Find where the given text appears and provide that cell's center as (X, Y) coordinate. 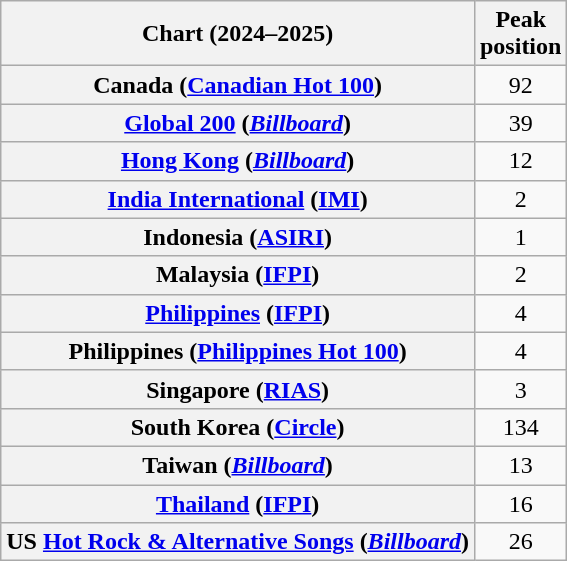
39 (520, 123)
16 (520, 503)
92 (520, 85)
South Korea (Circle) (238, 427)
Chart (2024–2025) (238, 34)
3 (520, 389)
Singapore (RIAS) (238, 389)
Thailand (IFPI) (238, 503)
Taiwan (Billboard) (238, 465)
Hong Kong (Billboard) (238, 161)
India International (IMI) (238, 199)
26 (520, 542)
13 (520, 465)
Philippines (IFPI) (238, 313)
12 (520, 161)
134 (520, 427)
Canada (Canadian Hot 100) (238, 85)
Peakposition (520, 34)
Malaysia (IFPI) (238, 275)
Global 200 (Billboard) (238, 123)
1 (520, 237)
US Hot Rock & Alternative Songs (Billboard) (238, 542)
Philippines (Philippines Hot 100) (238, 351)
Indonesia (ASIRI) (238, 237)
